Search for the cell housing the specified text and yield its (X, Y) center coordinate. 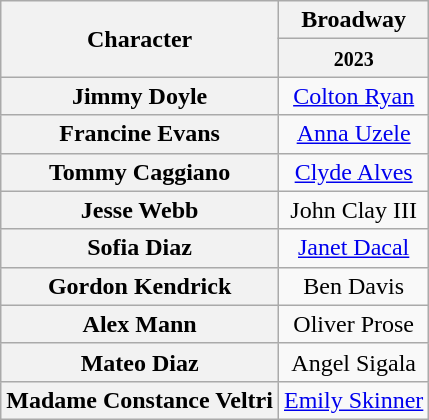
Angel Sigala (353, 362)
Oliver Prose (353, 324)
Colton Ryan (353, 96)
Character (140, 39)
John Clay III (353, 210)
Sofia Diaz (140, 248)
Jesse Webb (140, 210)
Jimmy Doyle (140, 96)
2023 (353, 58)
Clyde Alves (353, 172)
Alex Mann (140, 324)
Francine Evans (140, 134)
Broadway (353, 20)
Ben Davis (353, 286)
Anna Uzele (353, 134)
Gordon Kendrick (140, 286)
Madame Constance Veltri (140, 400)
Tommy Caggiano (140, 172)
Janet Dacal (353, 248)
Mateo Diaz (140, 362)
Emily Skinner (353, 400)
